Return the [X, Y] coordinate for the center point of the cell that contains the specified text.  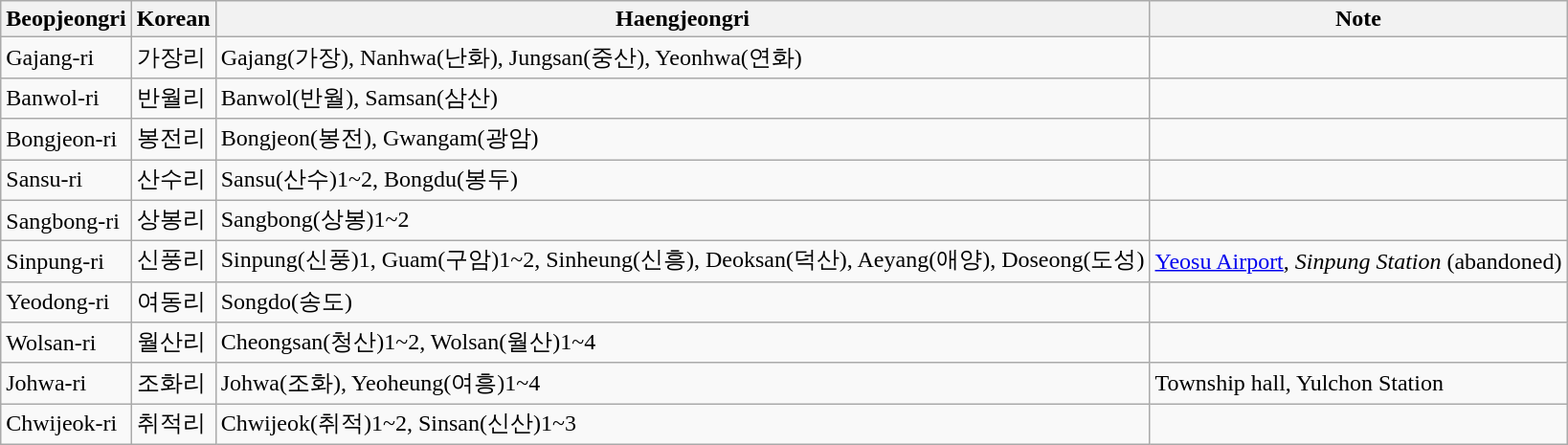
Yeodong-ri [66, 302]
Bongjeon-ri [66, 140]
Johwa-ri [66, 383]
상봉리 [173, 220]
Banwol(반월), Samsan(삼산) [683, 98]
Wolsan-ri [66, 343]
취적리 [173, 425]
Sangbong(상봉)1~2 [683, 220]
월산리 [173, 343]
여동리 [173, 302]
Gajang-ri [66, 57]
조화리 [173, 383]
산수리 [173, 180]
Sansu-ri [66, 180]
Township hall, Yulchon Station [1358, 383]
Chwijeok(취적)1~2, Sinsan(신산)1~3 [683, 425]
Sinpung-ri [66, 262]
Johwa(조화), Yeoheung(여흥)1~4 [683, 383]
봉전리 [173, 140]
신풍리 [173, 262]
Songdo(송도) [683, 302]
Note [1358, 19]
Korean [173, 19]
Chwijeok-ri [66, 425]
Sangbong-ri [66, 220]
Bongjeon(봉전), Gwangam(광암) [683, 140]
Haengjeongri [683, 19]
Gajang(가장), Nanhwa(난화), Jungsan(중산), Yeonhwa(연화) [683, 57]
반월리 [173, 98]
가장리 [173, 57]
Sansu(산수)1~2, Bongdu(봉두) [683, 180]
Sinpung(신풍)1, Guam(구암)1~2, Sinheung(신흥), Deoksan(덕산), Aeyang(애양), Doseong(도성) [683, 262]
Banwol-ri [66, 98]
Cheongsan(청산)1~2, Wolsan(월산)1~4 [683, 343]
Yeosu Airport, Sinpung Station (abandoned) [1358, 262]
Beopjeongri [66, 19]
